Extract the (x, y) coordinate from the center of the cell holding the provided text.  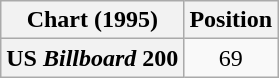
69 (231, 58)
US Billboard 200 (92, 58)
Chart (1995) (92, 20)
Position (231, 20)
